Pinpoint the cell where the given text exists, returning its [x, y] midpoint coordinate. 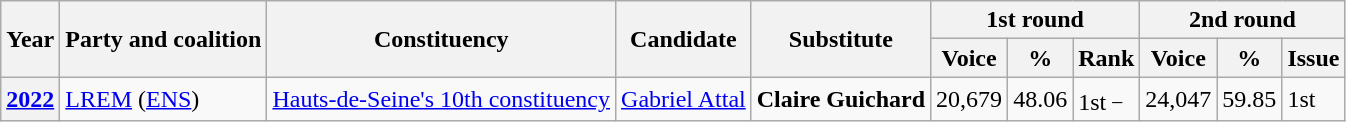
Gabriel Attal [684, 100]
59.85 [1250, 100]
Rank [1106, 58]
1st round [1036, 20]
2nd round [1242, 20]
24,047 [1178, 100]
48.06 [1040, 100]
Candidate [684, 39]
Issue [1314, 58]
1st _ [1106, 100]
Substitute [840, 39]
2022 [30, 100]
LREM (ENS) [164, 100]
Constituency [442, 39]
Claire Guichard [840, 100]
Year [30, 39]
Hauts-de-Seine's 10th constituency [442, 100]
Party and coalition [164, 39]
20,679 [970, 100]
1st [1314, 100]
